Return (x, y) of the center of cell containing provided text 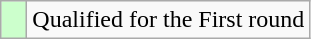
Qualified for the First round (168, 20)
